Output the [x, y] coordinate of the center of the cell containing the given text.  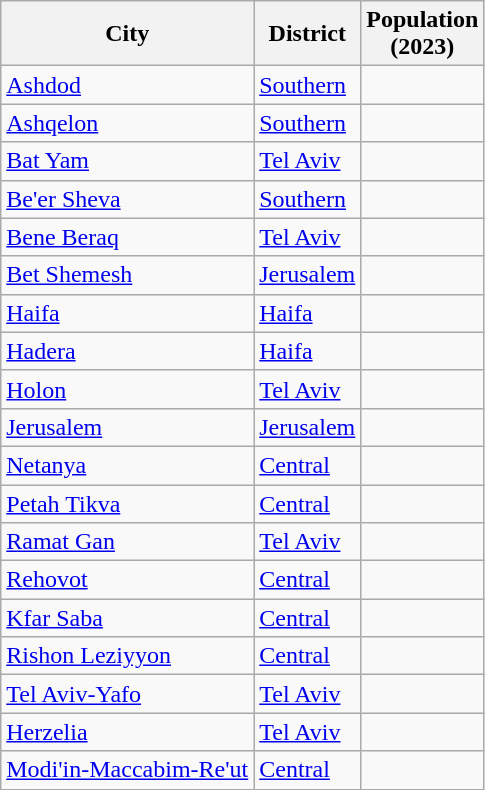
Netanya [128, 465]
Ramat Gan [128, 542]
Be'er Sheva [128, 199]
Tel Aviv-Yafo [128, 694]
Holon [128, 389]
City [128, 34]
Kfar Saba [128, 618]
Bene Beraq [128, 237]
Ashqelon [128, 123]
Rehovot [128, 580]
Hadera [128, 351]
District [308, 34]
Rishon Leziyyon [128, 656]
Bat Yam [128, 161]
Modi'in-Maccabim-Re'ut [128, 770]
Petah Tikva [128, 503]
Bet Shemesh [128, 275]
Ashdod [128, 85]
Population(2023) [422, 34]
Herzelia [128, 732]
